Find where the given text appears and provide that cell's center as (x, y) coordinate. 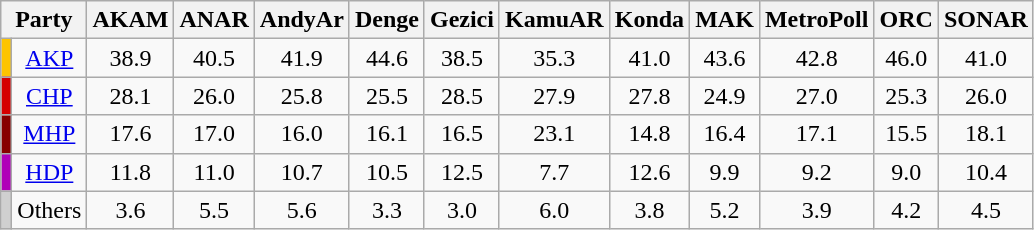
28.5 (462, 96)
3.3 (386, 210)
AndyAr (302, 20)
MAK (725, 20)
3.8 (649, 210)
3.6 (130, 210)
38.5 (462, 58)
15.5 (906, 134)
4.5 (986, 210)
MHP (50, 134)
28.1 (130, 96)
18.1 (986, 134)
35.3 (554, 58)
27.0 (816, 96)
Gezici (462, 20)
ORC (906, 20)
Party (44, 20)
CHP (50, 96)
Konda (649, 20)
16.1 (386, 134)
17.0 (214, 134)
24.9 (725, 96)
3.9 (816, 210)
25.3 (906, 96)
5.6 (302, 210)
16.0 (302, 134)
5.5 (214, 210)
16.5 (462, 134)
9.9 (725, 172)
16.4 (725, 134)
Others (50, 210)
9.0 (906, 172)
23.1 (554, 134)
AKAM (130, 20)
17.1 (816, 134)
9.2 (816, 172)
4.2 (906, 210)
3.0 (462, 210)
14.8 (649, 134)
Denge (386, 20)
38.9 (130, 58)
HDP (50, 172)
ANAR (214, 20)
10.7 (302, 172)
41.9 (302, 58)
25.5 (386, 96)
11.8 (130, 172)
42.8 (816, 58)
KamuAR (554, 20)
10.4 (986, 172)
27.8 (649, 96)
SONAR (986, 20)
40.5 (214, 58)
25.8 (302, 96)
11.0 (214, 172)
43.6 (725, 58)
12.5 (462, 172)
5.2 (725, 210)
AKP (50, 58)
6.0 (554, 210)
17.6 (130, 134)
10.5 (386, 172)
46.0 (906, 58)
12.6 (649, 172)
27.9 (554, 96)
7.7 (554, 172)
44.6 (386, 58)
MetroPoll (816, 20)
